Determine the [X, Y] coordinate at the center of the cell enclosing the given text.  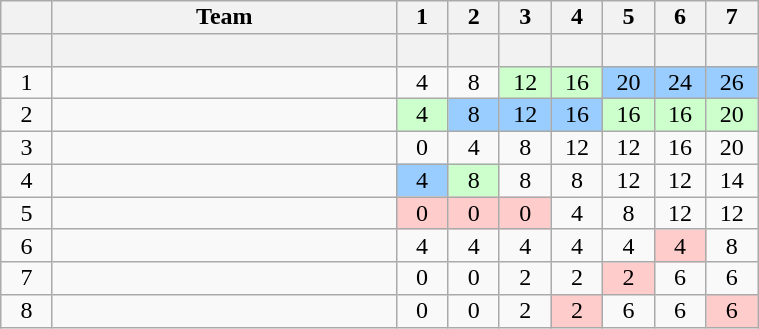
24 [680, 82]
26 [732, 82]
Team [224, 18]
14 [732, 180]
